From the cell containing the given text, extract its center point as (x, y) coordinate. 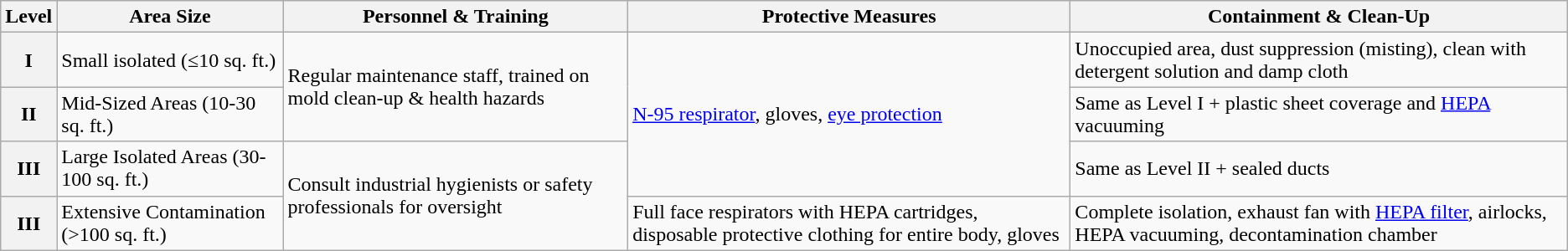
Same as Level I + plastic sheet coverage and HEPA vacuuming (1318, 114)
Full face respirators with HEPA cartridges, disposable protective clothing for entire body, gloves (849, 223)
Extensive Contamination (>100 sq. ft.) (170, 223)
Consult industrial hygienists or safety professionals for oversight (456, 196)
Personnel & Training (456, 17)
N-95 respirator, gloves, eye protection (849, 114)
Protective Measures (849, 17)
Regular maintenance staff, trained on mold clean-up & health hazards (456, 87)
Complete isolation, exhaust fan with HEPA filter, airlocks, HEPA vacuuming, decontamination chamber (1318, 223)
Large Isolated Areas (30-100 sq. ft.) (170, 169)
Small isolated (≤10 sq. ft.) (170, 60)
Area Size (170, 17)
Level (28, 17)
Same as Level II + sealed ducts (1318, 169)
II (28, 114)
Unoccupied area, dust suppression (misting), clean with detergent solution and damp cloth (1318, 60)
Mid-Sized Areas (10-30 sq. ft.) (170, 114)
I (28, 60)
Containment & Clean-Up (1318, 17)
